Detect which cell encompasses the target text, then output its (X, Y) center coordinate. 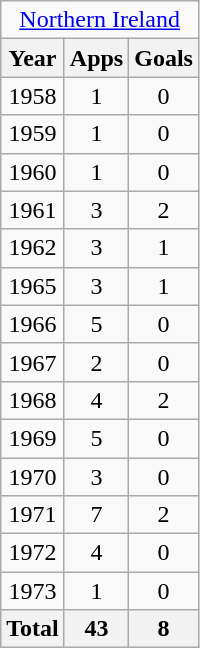
1960 (33, 172)
1962 (33, 248)
1972 (33, 553)
8 (164, 629)
Goals (164, 58)
1973 (33, 591)
1967 (33, 362)
1958 (33, 96)
Total (33, 629)
7 (96, 515)
1966 (33, 324)
1969 (33, 438)
1970 (33, 477)
1968 (33, 400)
Year (33, 58)
Apps (96, 58)
1961 (33, 210)
1965 (33, 286)
1971 (33, 515)
1959 (33, 134)
43 (96, 629)
Northern Ireland (100, 20)
